Output the [X, Y] coordinate of the center of the cell containing the given text.  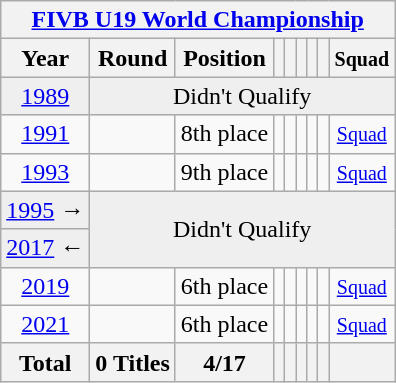
Total [46, 362]
1993 [46, 172]
2019 [46, 286]
2021 [46, 324]
Position [224, 58]
9th place [224, 172]
8th place [224, 134]
1995 → [46, 210]
FIVB U19 World Championship [198, 20]
Year [46, 58]
Round [133, 58]
1991 [46, 134]
1989 [46, 96]
4/17 [224, 362]
0 Titles [133, 362]
2017 ← [46, 248]
